Identify which cell holds the provided text, then report its [X, Y] central coordinate. 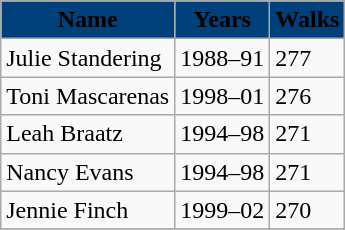
1999–02 [222, 210]
Jennie Finch [88, 210]
Nancy Evans [88, 172]
276 [308, 96]
Years [222, 20]
Name [88, 20]
Julie Standering [88, 58]
1988–91 [222, 58]
270 [308, 210]
277 [308, 58]
Walks [308, 20]
Toni Mascarenas [88, 96]
Leah Braatz [88, 134]
1998–01 [222, 96]
